Detect which cell encompasses the target text, then output its (X, Y) center coordinate. 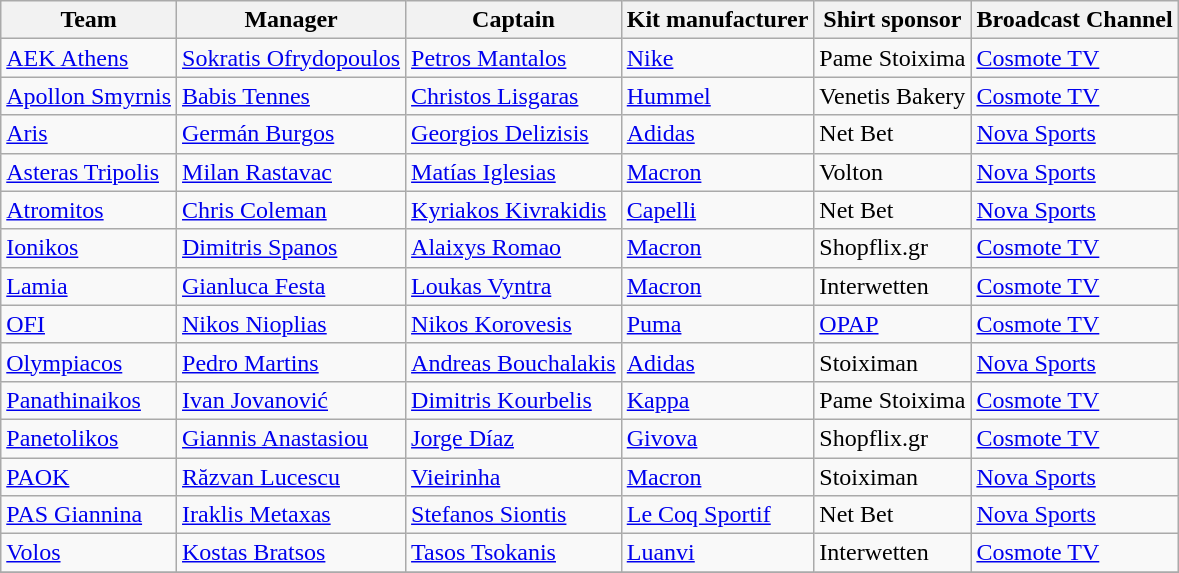
Asteras Tripolis (89, 172)
OPAP (892, 324)
Atromitos (89, 210)
Manager (292, 20)
Aris (89, 134)
Panathinaikos (89, 400)
PAOK (89, 477)
Captain (514, 20)
Milan Rastavac (292, 172)
Matías Iglesias (514, 172)
Kostas Bratsos (292, 553)
Kappa (718, 400)
Stefanos Siontis (514, 515)
Venetis Bakery (892, 96)
Luanvi (718, 553)
Vieirinha (514, 477)
Babis Tennes (292, 96)
Georgios Delizisis (514, 134)
Team (89, 20)
AEK Athens (89, 58)
Petros Mantalos (514, 58)
Iraklis Metaxas (292, 515)
Kyriakos Kivrakidis (514, 210)
Olympiacos (89, 362)
Ionikos (89, 248)
Chris Coleman (292, 210)
Nike (718, 58)
Apollon Smyrnis (89, 96)
Broadcast Channel (1074, 20)
Hummel (718, 96)
Loukas Vyntra (514, 286)
Răzvan Lucescu (292, 477)
Christos Lisgaras (514, 96)
Kit manufacturer (718, 20)
Nikos Nioplias (292, 324)
Ivan Jovanović (292, 400)
Gianluca Festa (292, 286)
Shirt sponsor (892, 20)
PAS Giannina (89, 515)
Dimitris Kourbelis (514, 400)
OFI (89, 324)
Volos (89, 553)
Le Coq Sportif (718, 515)
Volton (892, 172)
Dimitris Spanos (292, 248)
Alaixys Romao (514, 248)
Giannis Anastasiou (292, 438)
Givova (718, 438)
Germán Burgos (292, 134)
Jorge Díaz (514, 438)
Puma (718, 324)
Pedro Martins (292, 362)
Tasos Tsokanis (514, 553)
Capelli (718, 210)
Andreas Bouchalakis (514, 362)
Nikos Korovesis (514, 324)
Sokratis Ofrydopoulos (292, 58)
Lamia (89, 286)
Panetolikos (89, 438)
